Search for the cell housing the specified text and yield its [x, y] center coordinate. 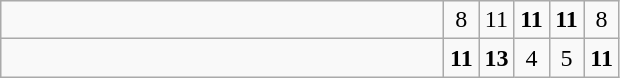
13 [496, 58]
5 [566, 58]
4 [532, 58]
